Pinpoint the cell where the given text exists, returning its [x, y] midpoint coordinate. 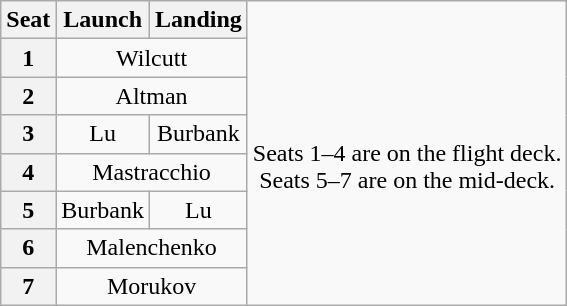
4 [28, 172]
Seats 1–4 are on the flight deck.Seats 5–7 are on the mid-deck. [407, 153]
Seat [28, 20]
7 [28, 286]
Wilcutt [152, 58]
1 [28, 58]
5 [28, 210]
6 [28, 248]
Launch [103, 20]
3 [28, 134]
Malenchenko [152, 248]
Morukov [152, 286]
Mastracchio [152, 172]
2 [28, 96]
Altman [152, 96]
Landing [199, 20]
